Capture the cell that displays the provided text and extract its (x, y) central coordinate. 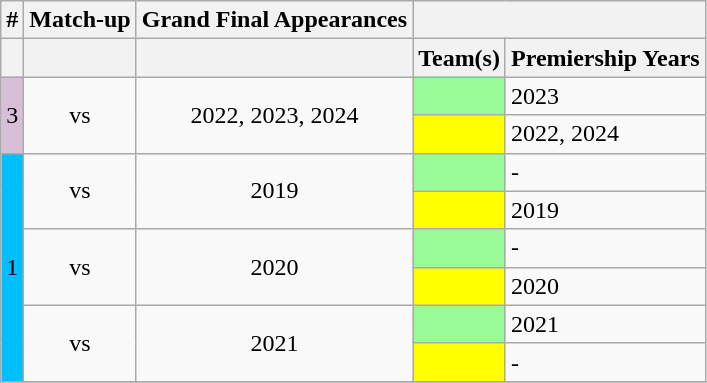
3 (12, 115)
2022, 2023, 2024 (274, 115)
Premiership Years (605, 58)
# (12, 20)
Match-up (80, 20)
2023 (605, 96)
Team(s) (460, 58)
1 (12, 267)
Grand Final Appearances (274, 20)
2022, 2024 (605, 134)
